Capture the cell that displays the provided text and extract its [X, Y] central coordinate. 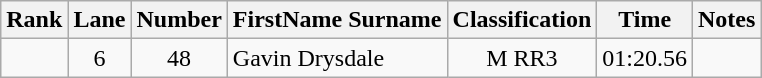
FirstName Surname [337, 20]
Classification [522, 20]
Rank [34, 20]
Lane [100, 20]
Gavin Drysdale [337, 58]
6 [100, 58]
48 [179, 58]
M RR3 [522, 58]
Time [645, 20]
01:20.56 [645, 58]
Number [179, 20]
Notes [727, 20]
